From the cell containing the given text, extract its center point as (X, Y) coordinate. 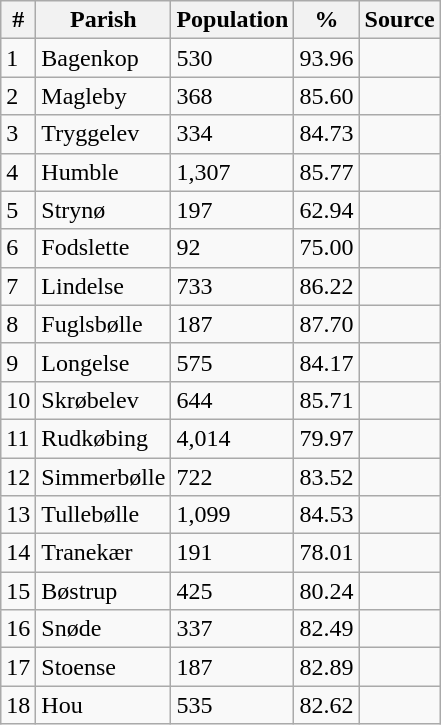
8 (18, 324)
Stoense (104, 667)
9 (18, 362)
Snøde (104, 629)
Tranekær (104, 553)
197 (232, 210)
85.71 (326, 400)
82.89 (326, 667)
644 (232, 400)
5 (18, 210)
84.17 (326, 362)
1,099 (232, 515)
79.97 (326, 438)
Magleby (104, 96)
Longelse (104, 362)
Tryggelev (104, 134)
733 (232, 286)
Bagenkop (104, 58)
Rudkøbing (104, 438)
13 (18, 515)
191 (232, 553)
Hou (104, 705)
Fuglsbølle (104, 324)
82.49 (326, 629)
75.00 (326, 248)
17 (18, 667)
# (18, 20)
Fodslette (104, 248)
Parish (104, 20)
4,014 (232, 438)
1 (18, 58)
78.01 (326, 553)
15 (18, 591)
87.70 (326, 324)
2 (18, 96)
14 (18, 553)
Tullebølle (104, 515)
334 (232, 134)
368 (232, 96)
83.52 (326, 477)
Source (400, 20)
6 (18, 248)
93.96 (326, 58)
535 (232, 705)
Simmerbølle (104, 477)
% (326, 20)
11 (18, 438)
575 (232, 362)
4 (18, 172)
18 (18, 705)
82.62 (326, 705)
Skrøbelev (104, 400)
1,307 (232, 172)
Strynø (104, 210)
722 (232, 477)
337 (232, 629)
530 (232, 58)
10 (18, 400)
86.22 (326, 286)
16 (18, 629)
Population (232, 20)
7 (18, 286)
425 (232, 591)
62.94 (326, 210)
Lindelse (104, 286)
80.24 (326, 591)
3 (18, 134)
12 (18, 477)
Humble (104, 172)
Bøstrup (104, 591)
85.60 (326, 96)
92 (232, 248)
84.53 (326, 515)
85.77 (326, 172)
84.73 (326, 134)
